Return the [X, Y] coordinate for the center point of the cell that contains the specified text.  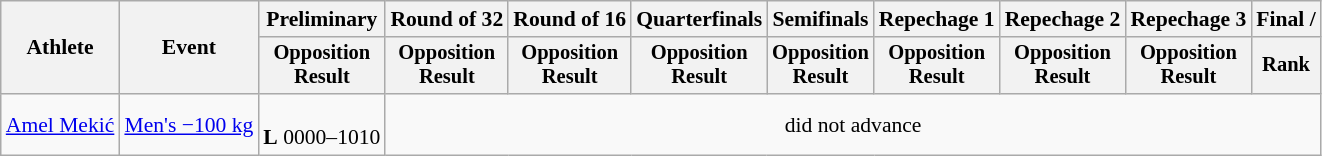
Round of 16 [570, 19]
L 0000–1010 [322, 124]
Semifinals [820, 19]
Event [188, 48]
Repechage 1 [937, 19]
did not advance [852, 124]
Athlete [60, 48]
Repechage 3 [1188, 19]
Rank [1286, 66]
Amel Mekić [60, 124]
Repechage 2 [1063, 19]
Men's −100 kg [188, 124]
Preliminary [322, 19]
Quarterfinals [699, 19]
Round of 32 [446, 19]
Final / [1286, 19]
